Output the [x, y] coordinate of the center of the cell containing the given text.  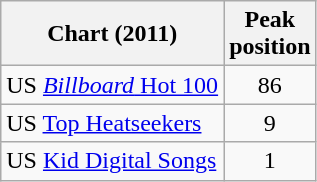
Peakposition [270, 34]
1 [270, 161]
US Billboard Hot 100 [112, 85]
Chart (2011) [112, 34]
86 [270, 85]
US Kid Digital Songs [112, 161]
US Top Heatseekers [112, 123]
9 [270, 123]
